Find where the given text appears and provide that cell's center as (X, Y) coordinate. 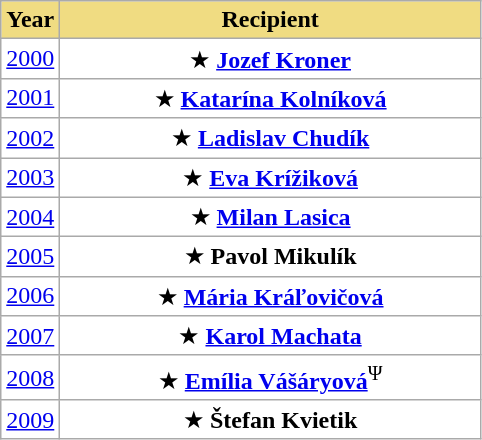
2000 (30, 59)
★ Ladislav Chudík (270, 138)
2001 (30, 98)
★ Pavol Mikulík (270, 257)
2003 (30, 178)
2008 (30, 378)
2007 (30, 336)
2005 (30, 257)
2004 (30, 217)
★ Eva Krížiková (270, 178)
★ Jozef Kroner (270, 59)
★ Karol Machata (270, 336)
★ Katarína Kolníková (270, 98)
2006 (30, 296)
★ Mária Kráľovičová (270, 296)
★ Štefan Kvietik (270, 420)
2002 (30, 138)
★ Milan Lasica (270, 217)
★ Emília VášáryováΨ (270, 378)
Year (30, 20)
Recipient (270, 20)
2009 (30, 420)
